Detect which cell encompasses the target text, then output its [X, Y] center coordinate. 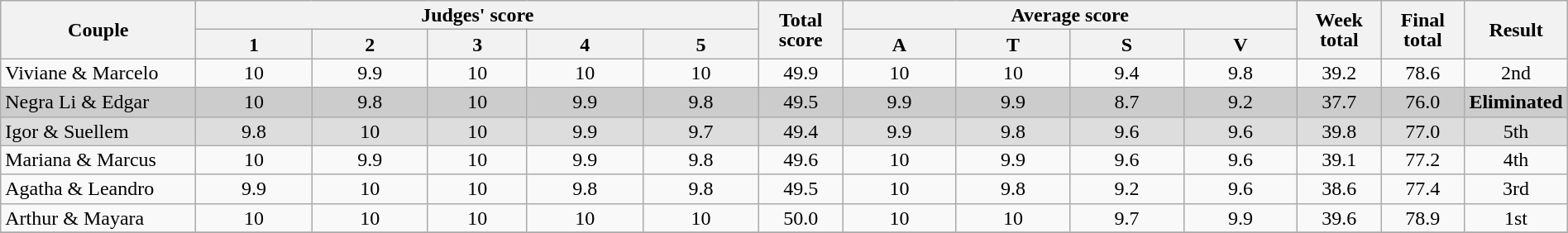
38.6 [1340, 188]
78.6 [1422, 73]
Negra Li & Edgar [98, 102]
2 [370, 45]
1 [254, 45]
78.9 [1422, 218]
9.4 [1126, 73]
Result [1516, 30]
Arthur & Mayara [98, 218]
2nd [1516, 73]
77.0 [1422, 131]
39.1 [1340, 160]
37.7 [1340, 102]
76.0 [1422, 102]
Judges' score [478, 15]
Final total [1422, 30]
Agatha & Leandro [98, 188]
49.4 [801, 131]
50.0 [801, 218]
A [900, 45]
4th [1516, 160]
Average score [1070, 15]
39.8 [1340, 131]
V [1241, 45]
Couple [98, 30]
1st [1516, 218]
49.9 [801, 73]
77.4 [1422, 188]
S [1126, 45]
Mariana & Marcus [98, 160]
Total score [801, 30]
Igor & Suellem [98, 131]
39.2 [1340, 73]
8.7 [1126, 102]
T [1012, 45]
Eliminated [1516, 102]
4 [585, 45]
5th [1516, 131]
Viviane & Marcelo [98, 73]
49.6 [801, 160]
5 [700, 45]
39.6 [1340, 218]
3rd [1516, 188]
Week total [1340, 30]
3 [477, 45]
77.2 [1422, 160]
